Output the (x, y) coordinate of the center of the cell containing the given text.  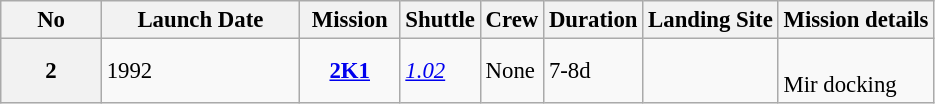
2 (52, 72)
None (512, 72)
Shuttle (440, 20)
Crew (512, 20)
No (52, 20)
2K1 (350, 72)
1.02 (440, 72)
Mission details (856, 20)
Duration (594, 20)
1992 (200, 72)
Mission (350, 20)
Landing Site (710, 20)
Launch Date (200, 20)
Mir docking (856, 72)
7-8d (594, 72)
